Scan for the cell matching the given text and deliver its [X, Y] coordinate at center. 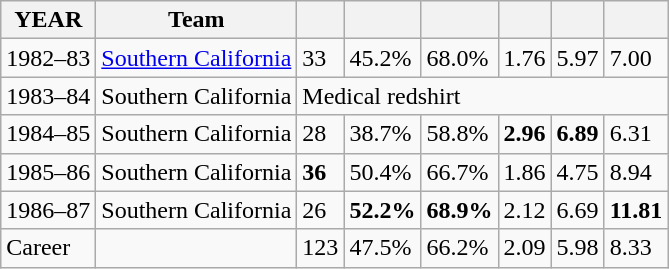
8.33 [636, 248]
7.00 [636, 58]
66.7% [460, 172]
47.5% [382, 248]
YEAR [48, 20]
123 [320, 248]
52.2% [382, 210]
33 [320, 58]
45.2% [382, 58]
50.4% [382, 172]
2.09 [524, 248]
1986–87 [48, 210]
Team [196, 20]
1985–86 [48, 172]
Career [48, 248]
68.9% [460, 210]
6.31 [636, 134]
1984–85 [48, 134]
26 [320, 210]
8.94 [636, 172]
5.98 [578, 248]
38.7% [382, 134]
28 [320, 134]
6.89 [578, 134]
4.75 [578, 172]
58.8% [460, 134]
2.12 [524, 210]
68.0% [460, 58]
1982–83 [48, 58]
1.76 [524, 58]
66.2% [460, 248]
Medical redshirt [482, 96]
11.81 [636, 210]
1983–84 [48, 96]
1.86 [524, 172]
6.69 [578, 210]
2.96 [524, 134]
5.97 [578, 58]
36 [320, 172]
